Output the [x, y] coordinate of the center of the cell containing the given text.  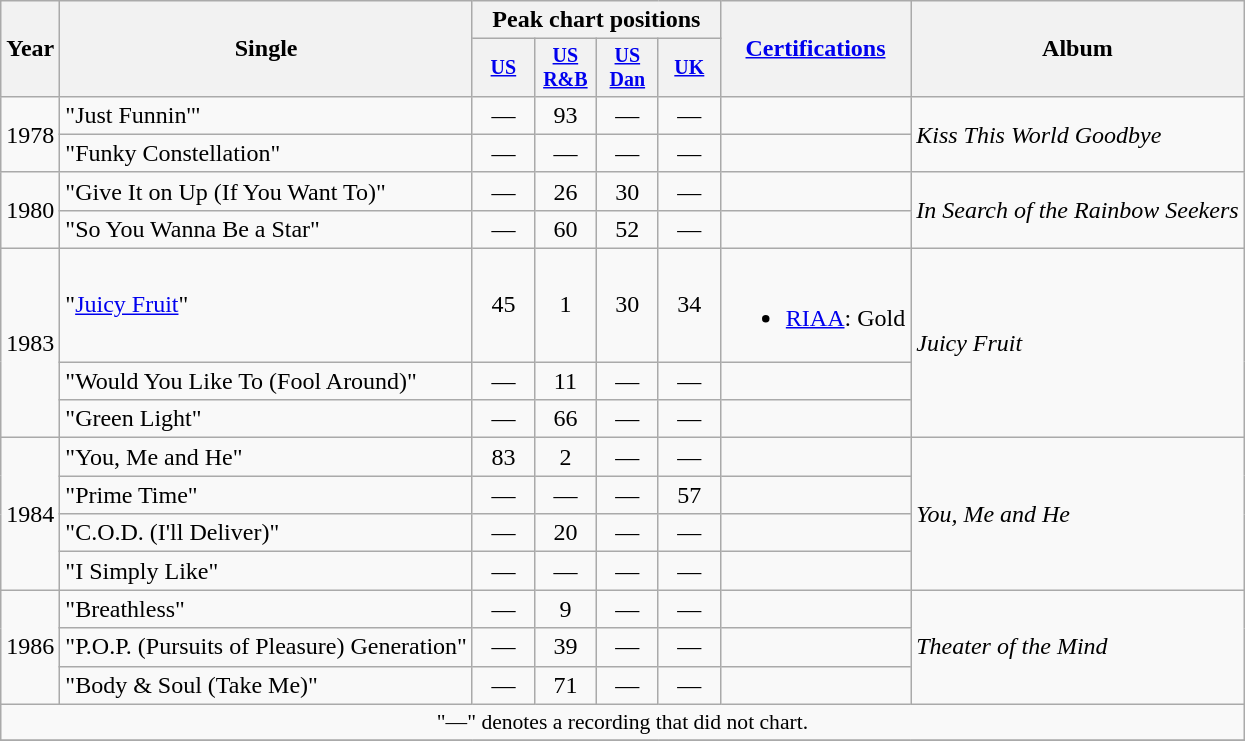
RIAA: Gold [815, 306]
Year [30, 49]
1986 [30, 647]
Theater of the Mind [1078, 647]
34 [689, 306]
93 [565, 115]
1984 [30, 514]
"Give It on Up (If You Want To)" [266, 191]
20 [565, 533]
1978 [30, 134]
83 [503, 457]
"So You Wanna Be a Star" [266, 229]
"Breathless" [266, 609]
Certifications [815, 49]
"P.O.P. (Pursuits of Pleasure) Generation" [266, 647]
71 [565, 685]
In Search of the Rainbow Seekers [1078, 210]
"C.O.D. (I'll Deliver)" [266, 533]
"Prime Time" [266, 495]
Single [266, 49]
26 [565, 191]
60 [565, 229]
US [503, 68]
9 [565, 609]
"Just Funnin'" [266, 115]
"I Simply Like" [266, 571]
Album [1078, 49]
57 [689, 495]
"Green Light" [266, 419]
"—" denotes a recording that did not chart. [622, 722]
USR&B [565, 68]
Kiss This World Goodbye [1078, 134]
"Juicy Fruit" [266, 306]
"Would You Like To (Fool Around)" [266, 381]
You, Me and He [1078, 514]
45 [503, 306]
1 [565, 306]
66 [565, 419]
USDan [627, 68]
52 [627, 229]
UK [689, 68]
"Funky Constellation" [266, 153]
11 [565, 381]
"You, Me and He" [266, 457]
1983 [30, 344]
1980 [30, 210]
Juicy Fruit [1078, 344]
"Body & Soul (Take Me)" [266, 685]
2 [565, 457]
Peak chart positions [596, 20]
39 [565, 647]
